Locate the cell with the specified text and output its [x, y] center coordinate. 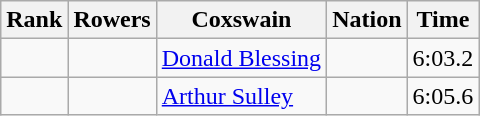
Rowers [112, 20]
6:03.2 [443, 58]
Rank [34, 20]
Nation [367, 20]
6:05.6 [443, 96]
Time [443, 20]
Arthur Sulley [241, 96]
Coxswain [241, 20]
Donald Blessing [241, 58]
